Scan for the cell matching the given text and deliver its (x, y) coordinate at center. 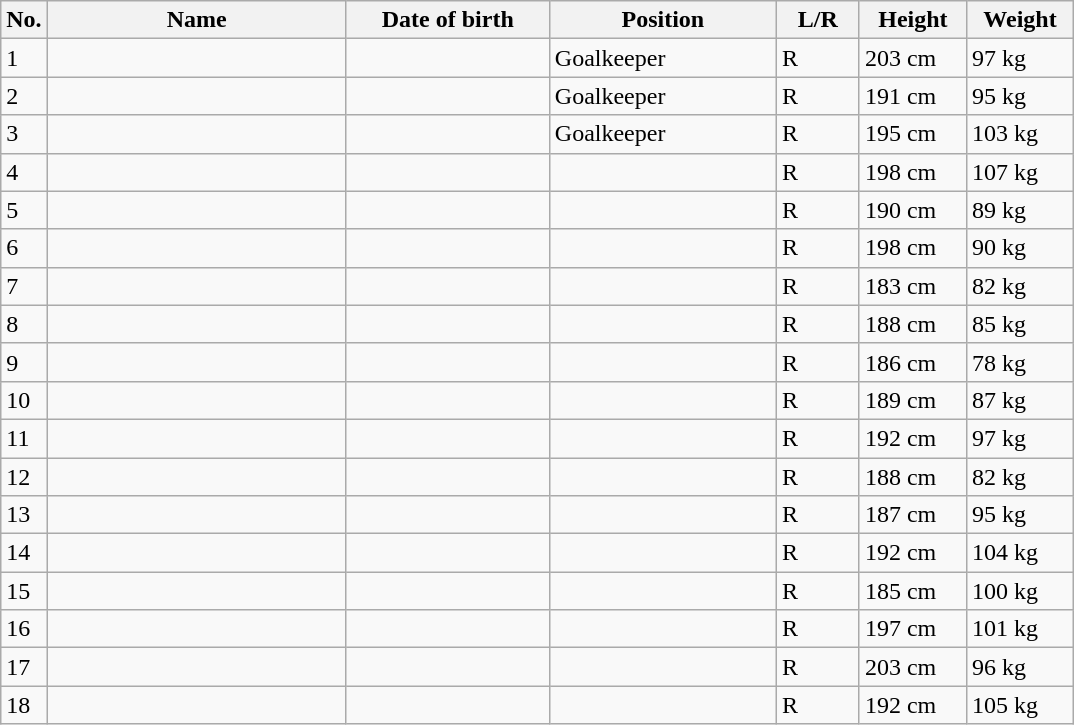
13 (24, 515)
Date of birth (448, 20)
107 kg (1020, 172)
185 cm (912, 591)
16 (24, 629)
186 cm (912, 362)
96 kg (1020, 667)
190 cm (912, 210)
6 (24, 248)
18 (24, 705)
78 kg (1020, 362)
No. (24, 20)
103 kg (1020, 134)
189 cm (912, 400)
187 cm (912, 515)
90 kg (1020, 248)
3 (24, 134)
Weight (1020, 20)
Height (912, 20)
7 (24, 286)
12 (24, 477)
10 (24, 400)
100 kg (1020, 591)
15 (24, 591)
11 (24, 438)
Position (662, 20)
L/R (818, 20)
1 (24, 58)
9 (24, 362)
105 kg (1020, 705)
4 (24, 172)
14 (24, 553)
104 kg (1020, 553)
5 (24, 210)
2 (24, 96)
101 kg (1020, 629)
191 cm (912, 96)
89 kg (1020, 210)
87 kg (1020, 400)
Name (196, 20)
183 cm (912, 286)
197 cm (912, 629)
8 (24, 324)
195 cm (912, 134)
85 kg (1020, 324)
17 (24, 667)
